Search for the cell housing the specified text and yield its [x, y] center coordinate. 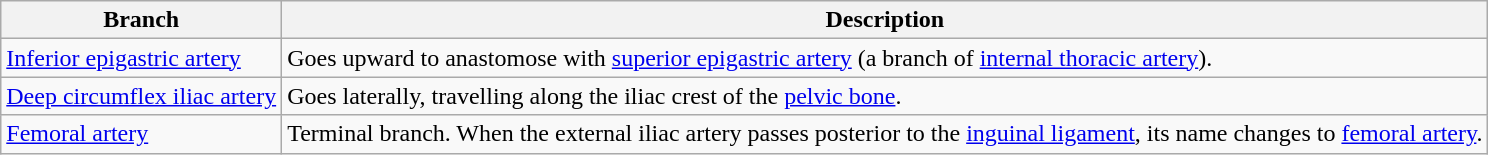
Deep circumflex iliac artery [142, 96]
Branch [142, 20]
Description [885, 20]
Femoral artery [142, 134]
Goes upward to anastomose with superior epigastric artery (a branch of internal thoracic artery). [885, 58]
Inferior epigastric artery [142, 58]
Terminal branch. When the external iliac artery passes posterior to the inguinal ligament, its name changes to femoral artery. [885, 134]
Goes laterally, travelling along the iliac crest of the pelvic bone. [885, 96]
